For the text-containing cell, return its midpoint in [X, Y] coordinate format. 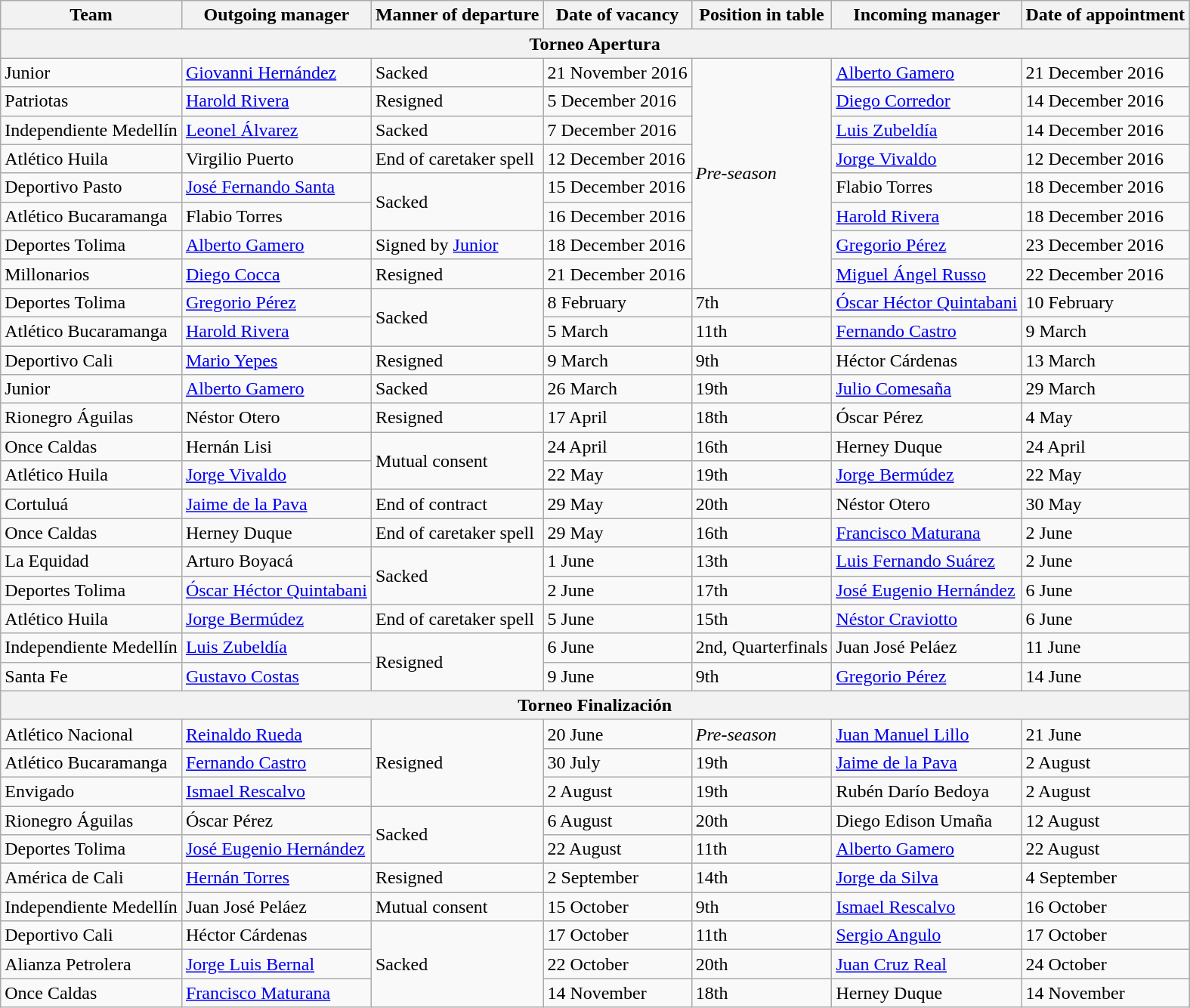
Atlético Nacional [91, 734]
15 December 2016 [617, 187]
Sergio Angulo [926, 935]
12 August [1105, 820]
Julio Comesaña [926, 389]
Deportivo Pasto [91, 187]
Hernán Lisi [277, 447]
26 March [617, 389]
Patriotas [91, 101]
Santa Fe [91, 676]
Diego Edison Umaña [926, 820]
Giovanni Hernández [277, 73]
Date of vacancy [617, 15]
Juan Cruz Real [926, 964]
Cortuluá [91, 504]
15th [762, 619]
16 December 2016 [617, 216]
22 December 2016 [1105, 274]
José Fernando Santa [277, 187]
9 June [617, 676]
América de Cali [91, 878]
7 December 2016 [617, 130]
Incoming manager [926, 15]
Rubén Darío Bedoya [926, 791]
15 October [617, 907]
Jorge da Silva [926, 878]
21 June [1105, 734]
5 March [617, 331]
17 April [617, 418]
1 June [617, 561]
2nd, Quarterfinals [762, 648]
30 May [1105, 504]
20 June [617, 734]
Reinaldo Rueda [277, 734]
16 October [1105, 907]
Jorge Luis Bernal [277, 964]
Gustavo Costas [277, 676]
Diego Corredor [926, 101]
29 March [1105, 389]
Envigado [91, 791]
Diego Cocca [277, 274]
4 September [1105, 878]
Néstor Craviotto [926, 619]
Leonel Álvarez [277, 130]
Team [91, 15]
Luis Fernando Suárez [926, 561]
8 February [617, 302]
Torneo Apertura [595, 44]
Hernán Torres [277, 878]
Outgoing manager [277, 15]
4 May [1105, 418]
Mario Yepes [277, 360]
5 December 2016 [617, 101]
Alianza Petrolera [91, 964]
24 October [1105, 964]
Arturo Boyacá [277, 561]
21 November 2016 [617, 73]
6 August [617, 820]
Torneo Finalización [595, 705]
End of contract [456, 504]
Miguel Ángel Russo [926, 274]
11 June [1105, 648]
Signed by Junior [456, 245]
La Equidad [91, 561]
7th [762, 302]
14th [762, 878]
Position in table [762, 15]
23 December 2016 [1105, 245]
14 June [1105, 676]
22 October [617, 964]
5 June [617, 619]
2 September [617, 878]
13th [762, 561]
10 February [1105, 302]
Virgilio Puerto [277, 159]
30 July [617, 762]
Juan Manuel Lillo [926, 734]
Date of appointment [1105, 15]
Millonarios [91, 274]
Manner of departure [456, 15]
17th [762, 590]
13 March [1105, 360]
